Capture the cell that displays the provided text and extract its (X, Y) central coordinate. 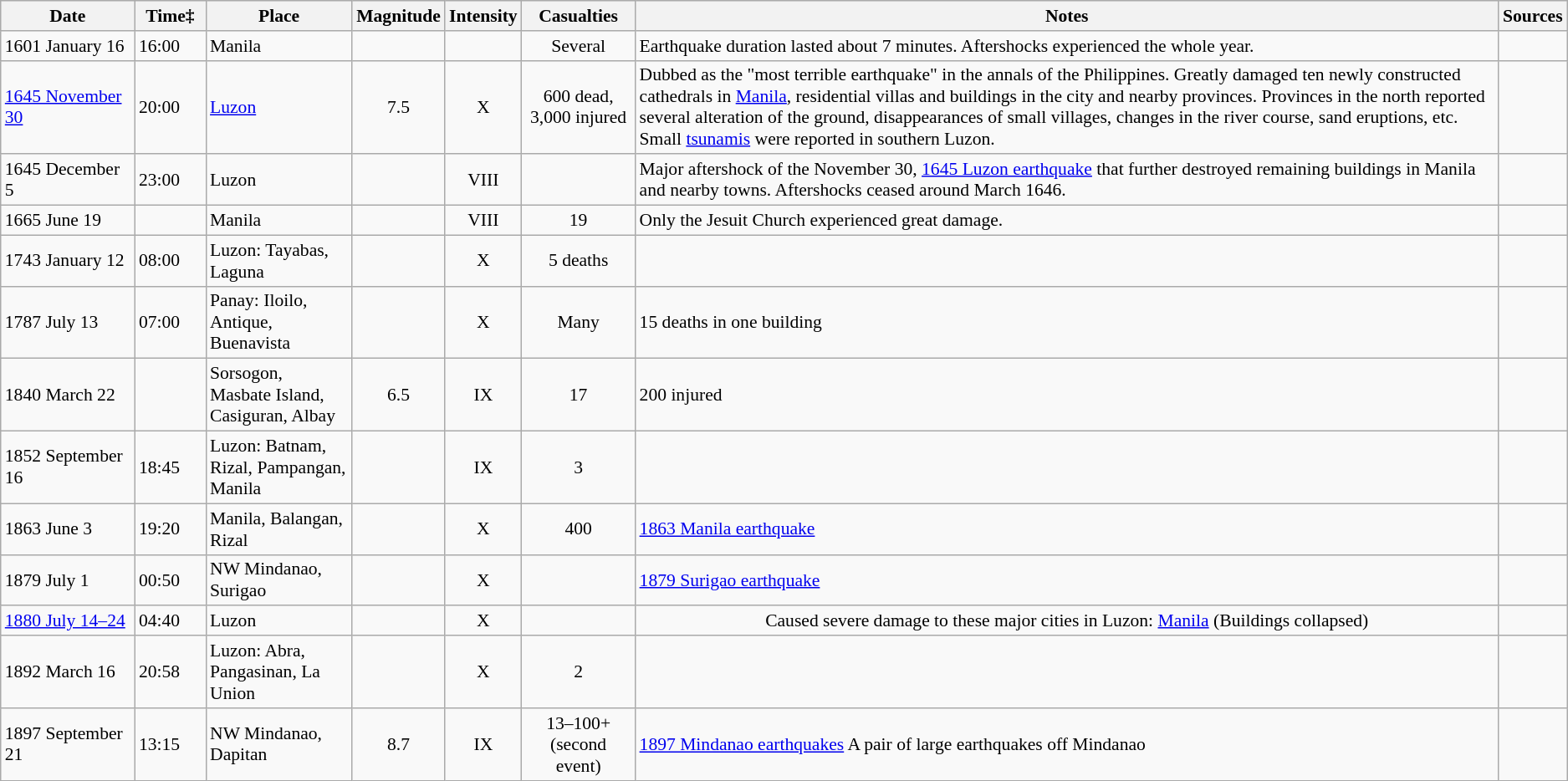
Earthquake duration lasted about 7 minutes. Aftershocks experienced the whole year. (1067, 46)
400 (579, 528)
Place (279, 16)
1645 November 30 (68, 107)
1743 January 12 (68, 261)
13:15 (171, 744)
Intensity (483, 16)
1897 September 21 (68, 744)
Luzon: Abra, Pangasinan, La Union (279, 672)
NW Mindanao, Surigao (279, 580)
Date (68, 16)
1787 July 13 (68, 323)
1665 June 19 (68, 221)
13–100+ (second event) (579, 744)
Manila, Balangan, Rizal (279, 528)
2 (579, 672)
1601 January 16 (68, 46)
18:45 (171, 468)
00:50 (171, 580)
Sources (1533, 16)
1897 Mindanao earthquakes A pair of large earthquakes off Mindanao (1067, 744)
7.5 (398, 107)
16:00 (171, 46)
1645 December 5 (68, 181)
1879 Surigao earthquake (1067, 580)
3 (579, 468)
Casualties (579, 16)
1863 June 3 (68, 528)
Notes (1067, 16)
200 injured (1067, 395)
Panay: Iloilo, Antique, Buenavista (279, 323)
15 deaths in one building (1067, 323)
Caused severe damage to these major cities in Luzon: Manila (Buildings collapsed) (1067, 621)
23:00 (171, 181)
1852 September 16 (68, 468)
07:00 (171, 323)
1880 July 14–24 (68, 621)
19 (579, 221)
19:20 (171, 528)
1892 March 16 (68, 672)
600 dead,3,000 injured (579, 107)
20:00 (171, 107)
Luzon: Tayabas, Laguna (279, 261)
Time‡ (171, 16)
Luzon: Batnam, Rizal, Pampangan, Manila (279, 468)
Sorsogon, Masbate Island, Casiguran, Albay (279, 395)
1840 March 22 (68, 395)
17 (579, 395)
8.7 (398, 744)
6.5 (398, 395)
NW Mindanao, Dapitan (279, 744)
04:40 (171, 621)
Many (579, 323)
20:58 (171, 672)
Only the Jesuit Church experienced great damage. (1067, 221)
1863 Manila earthquake (1067, 528)
1879 July 1 (68, 580)
08:00 (171, 261)
Magnitude (398, 16)
5 deaths (579, 261)
Several (579, 46)
